Find where the given text appears and provide that cell's center as [x, y] coordinate. 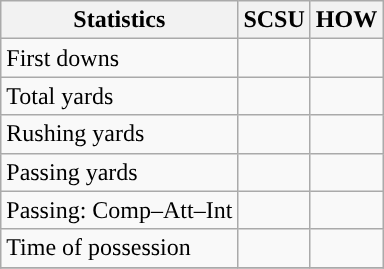
Total yards [120, 96]
Passing yards [120, 172]
Time of possession [120, 248]
Passing: Comp–Att–Int [120, 210]
Rushing yards [120, 134]
HOW [346, 20]
SCSU [274, 20]
First downs [120, 58]
Statistics [120, 20]
